Detect which cell encompasses the target text, then output its (x, y) center coordinate. 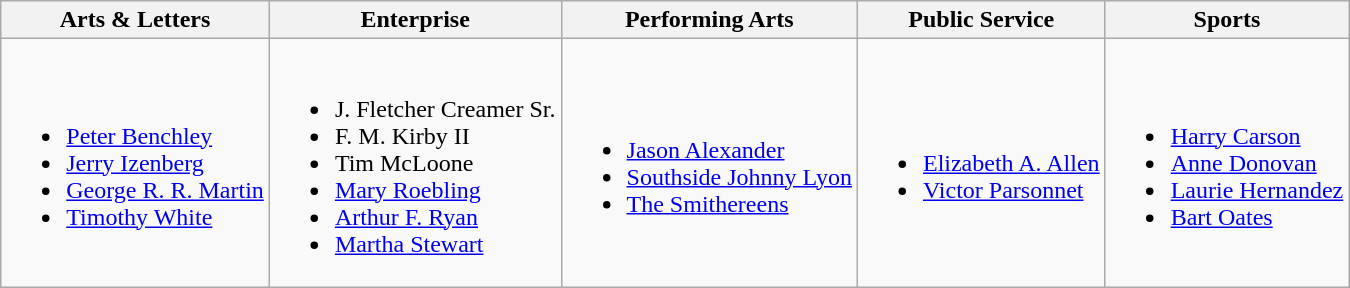
Harry CarsonAnne DonovanLaurie HernandezBart Oates (1227, 163)
Arts & Letters (136, 20)
Jason AlexanderSouthside Johnny LyonThe Smithereens (709, 163)
Public Service (981, 20)
Sports (1227, 20)
Peter BenchleyJerry IzenbergGeorge R. R. MartinTimothy White (136, 163)
Enterprise (415, 20)
J. Fletcher Creamer Sr.F. M. Kirby IITim McLooneMary RoeblingArthur F. RyanMartha Stewart (415, 163)
Elizabeth A. AllenVictor Parsonnet (981, 163)
Performing Arts (709, 20)
